Extract the [X, Y] coordinate from the center of the cell holding the provided text.  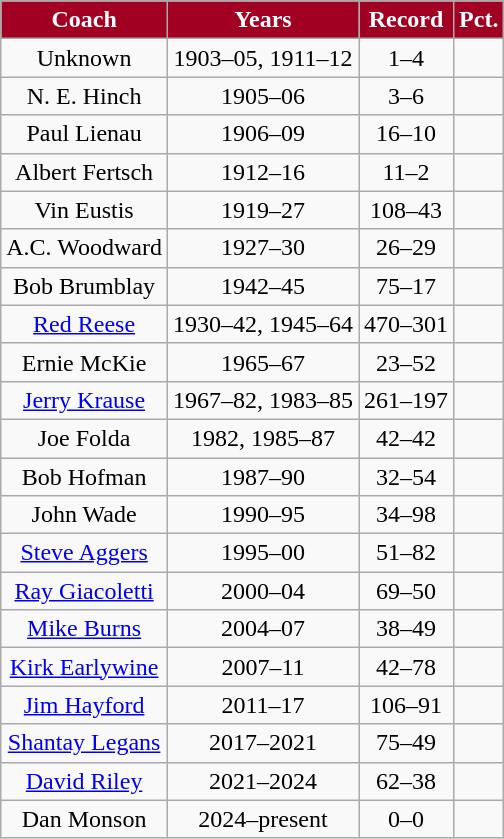
2024–present [262, 819]
261–197 [406, 400]
Years [262, 20]
Paul Lienau [84, 134]
11–2 [406, 172]
Red Reese [84, 324]
32–54 [406, 477]
Record [406, 20]
Pct. [479, 20]
75–49 [406, 743]
1990–95 [262, 515]
0–0 [406, 819]
2000–04 [262, 591]
1927–30 [262, 248]
Ernie McKie [84, 362]
108–43 [406, 210]
42–78 [406, 667]
1906–09 [262, 134]
1995–00 [262, 553]
John Wade [84, 515]
1942–45 [262, 286]
23–52 [406, 362]
51–82 [406, 553]
26–29 [406, 248]
1–4 [406, 58]
Ray Giacoletti [84, 591]
David Riley [84, 781]
1930–42, 1945–64 [262, 324]
Kirk Earlywine [84, 667]
Vin Eustis [84, 210]
1903–05, 1911–12 [262, 58]
Unknown [84, 58]
1967–82, 1983–85 [262, 400]
69–50 [406, 591]
2021–2024 [262, 781]
1905–06 [262, 96]
16–10 [406, 134]
N. E. Hinch [84, 96]
62–38 [406, 781]
Joe Folda [84, 438]
2011–17 [262, 705]
1982, 1985–87 [262, 438]
Albert Fertsch [84, 172]
2004–07 [262, 629]
42–42 [406, 438]
Shantay Legans [84, 743]
1912–16 [262, 172]
3–6 [406, 96]
Dan Monson [84, 819]
1965–67 [262, 362]
38–49 [406, 629]
Mike Burns [84, 629]
1919–27 [262, 210]
Coach [84, 20]
Jerry Krause [84, 400]
Bob Brumblay [84, 286]
Steve Aggers [84, 553]
470–301 [406, 324]
Bob Hofman [84, 477]
2017–2021 [262, 743]
1987–90 [262, 477]
34–98 [406, 515]
75–17 [406, 286]
2007–11 [262, 667]
Jim Hayford [84, 705]
106–91 [406, 705]
A.C. Woodward [84, 248]
